Find where the given text appears and provide that cell's center as (x, y) coordinate. 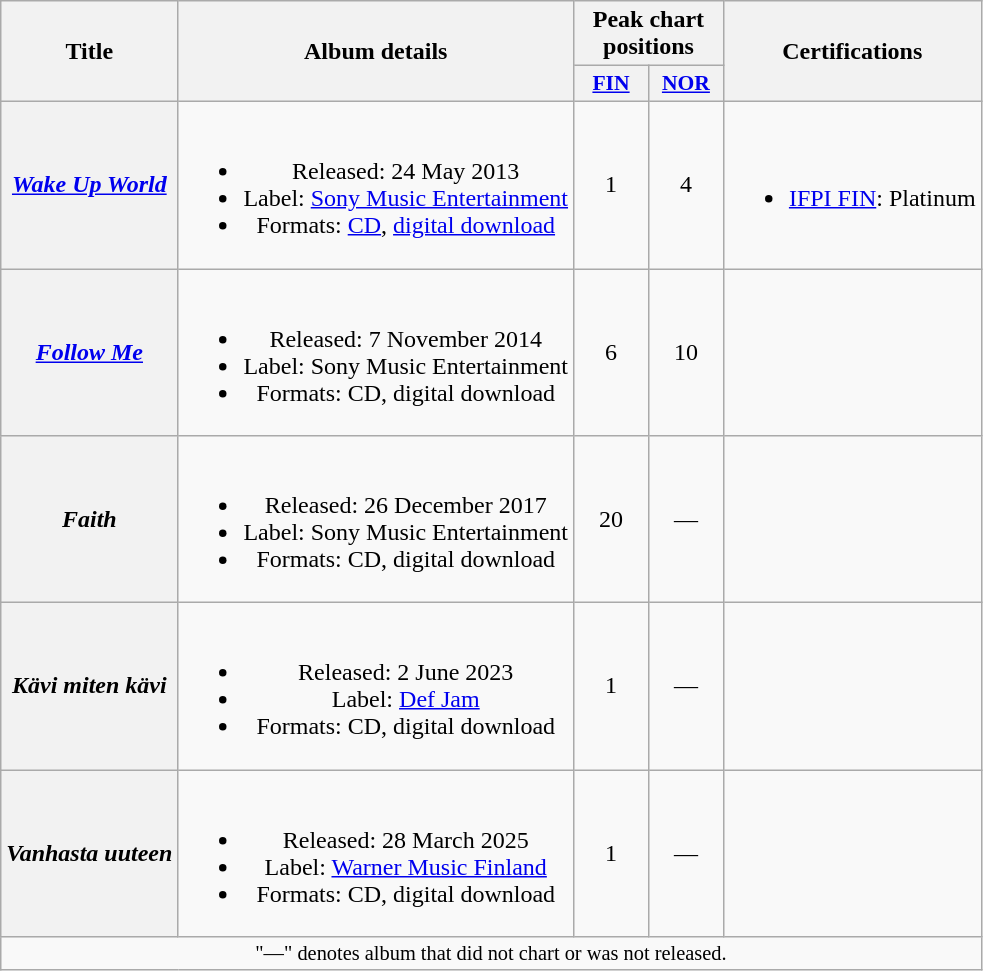
Certifications (852, 52)
Peak chart positions (649, 34)
Released: 24 May 2013Label: Sony Music EntertainmentFormats: CD, digital download (376, 184)
6 (612, 352)
Faith (90, 520)
"—" denotes album that did not chart or was not released. (491, 954)
Wake Up World (90, 184)
IFPI FIN: Platinum (852, 184)
Released: 7 November 2014Label: Sony Music EntertainmentFormats: CD, digital download (376, 352)
20 (612, 520)
Released: 26 December 2017Label: Sony Music EntertainmentFormats: CD, digital download (376, 520)
Kävi miten kävi (90, 686)
Released: 2 June 2023Label: Def JamFormats: CD, digital download (376, 686)
FIN (612, 84)
10 (686, 352)
Album details (376, 52)
Follow Me (90, 352)
NOR (686, 84)
Vanhasta uuteen (90, 854)
4 (686, 184)
Released: 28 March 2025Label: Warner Music FinlandFormats: CD, digital download (376, 854)
Title (90, 52)
